Capture the cell that displays the provided text and extract its (x, y) central coordinate. 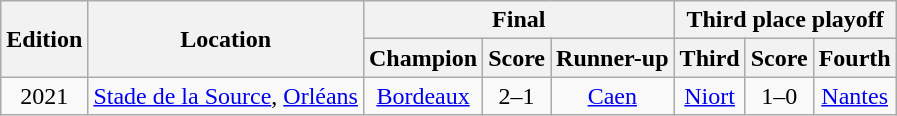
Nantes (854, 96)
Niort (710, 96)
Final (518, 20)
2–1 (517, 96)
Third (710, 58)
Runner-up (613, 58)
Caen (613, 96)
Edition (44, 39)
1–0 (779, 96)
Location (226, 39)
Champion (422, 58)
Bordeaux (422, 96)
2021 (44, 96)
Stade de la Source, Orléans (226, 96)
Fourth (854, 58)
Third place playoff (785, 20)
